From the cell containing the given text, extract its center point as (X, Y) coordinate. 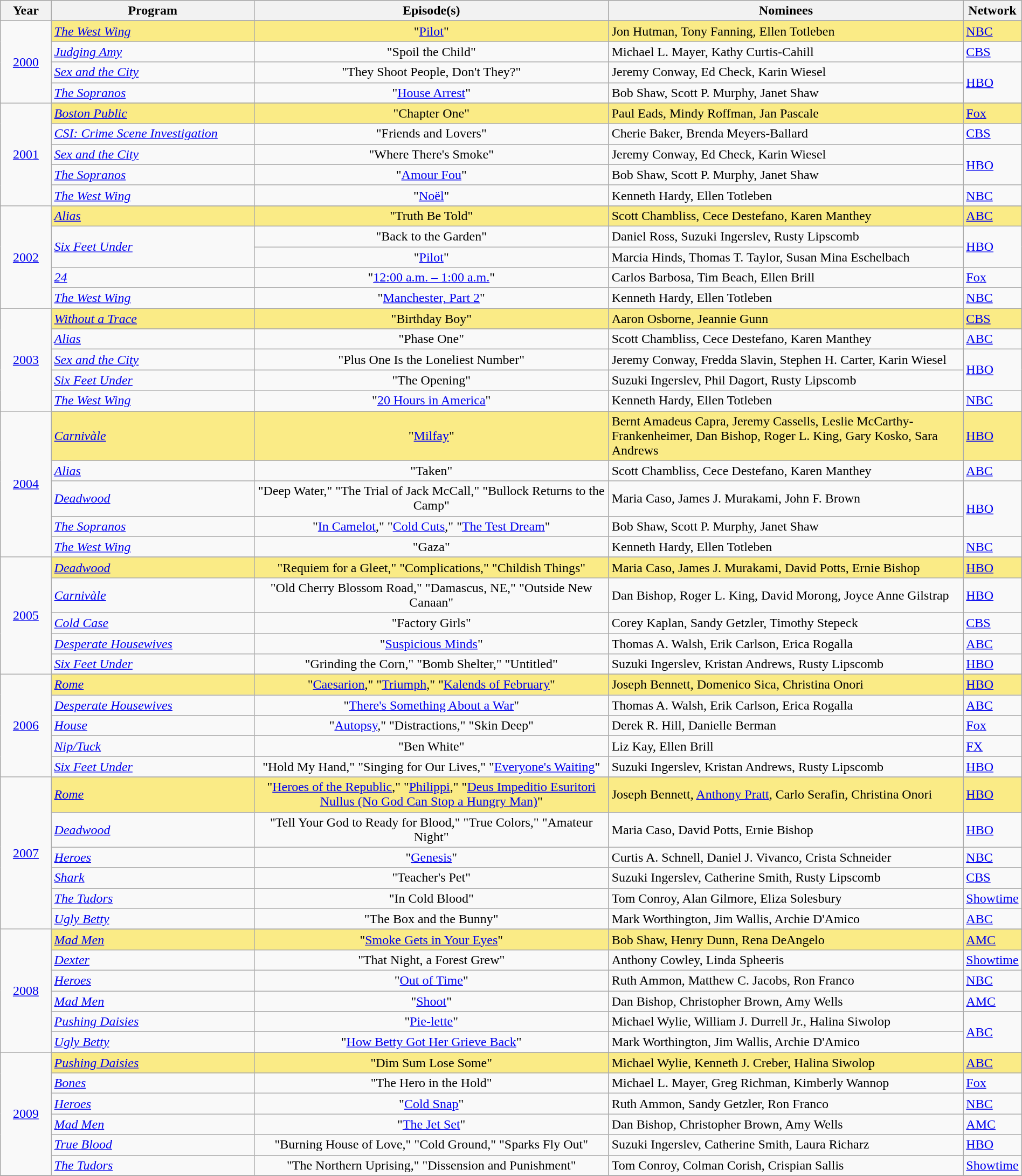
"Requiem for a Gleet," "Complications," "Childish Things" (431, 567)
"The Opening" (431, 380)
"Gaza" (431, 547)
Ruth Ammon, Matthew C. Jacobs, Ron Franco (786, 980)
Marcia Hinds, Thomas T. Taylor, Susan Mina Eschelbach (786, 257)
Joseph Bennett, Domenico Sica, Christina Onori (786, 685)
2007 (26, 853)
Dan Bishop, Roger L. King, David Morong, Joyce Anne Gilstrap (786, 595)
Bob Shaw, Henry Dunn, Rena DeAngelo (786, 939)
"Heroes of the Republic," "Philippi," "Deus Impeditio Esuritori Nullus (No God Can Stop a Hungry Man)" (431, 795)
Without a Trace (153, 319)
2003 (26, 360)
Bones (153, 1083)
"Shoot" (431, 1001)
Dexter (153, 960)
"The Box and the Bunny" (431, 919)
"Amour Fou" (431, 175)
CSI: Crime Scene Investigation (153, 134)
"That Night, a Forest Grew" (431, 960)
Judging Amy (153, 52)
"Caesarion," "Triumph," "Kalends of February" (431, 685)
Tom Conroy, Colman Corish, Crispian Sallis (786, 1165)
Maria Caso, David Potts, Ernie Bishop (786, 829)
Cold Case (153, 623)
Carlos Barbosa, Tim Beach, Ellen Brill (786, 278)
Jeremy Conway, Fredda Slavin, Stephen H. Carter, Karin Wiesel (786, 360)
"House Arrest" (431, 93)
Program (153, 11)
"The Northern Uprising," "Dissension and Punishment" (431, 1165)
"Cold Snap" (431, 1104)
Michael L. Mayer, Greg Richman, Kimberly Wannop (786, 1083)
"Spoil the Child" (431, 52)
House (153, 726)
"Dim Sum Lose Some" (431, 1063)
"Birthday Boy" (431, 319)
Curtis A. Schnell, Daniel J. Vivanco, Crista Schneider (786, 857)
"Hold My Hand," "Singing for Our Lives," "Everyone's Waiting" (431, 767)
"Manchester, Part 2" (431, 298)
"Noël" (431, 195)
Paul Eads, Mindy Roffman, Jan Pascale (786, 113)
Daniel Ross, Suzuki Ingerslev, Rusty Lipscomb (786, 236)
"Ben White" (431, 746)
"Out of Time" (431, 980)
"Suspicious Minds" (431, 643)
"There's Something About a War" (431, 705)
Suzuki Ingerslev, Phil Dagort, Rusty Lipscomb (786, 380)
"20 Hours in America" (431, 401)
"Burning House of Love," "Cold Ground," "Sparks Fly Out" (431, 1145)
Michael Wylie, Kenneth J. Creber, Halina Siwolop (786, 1063)
"Grinding the Corn," "Bomb Shelter," "Untitled" (431, 664)
Jon Hutman, Tony Fanning, Ellen Totleben (786, 31)
"Genesis" (431, 857)
"Milfay" (431, 436)
"Tell Your God to Ready for Blood," "True Colors," "Amateur Night" (431, 829)
Maria Caso, James J. Murakami, David Potts, Ernie Bishop (786, 567)
Boston Public (153, 113)
"The Hero in the Hold" (431, 1083)
Aaron Osborne, Jeannie Gunn (786, 319)
"How Betty Got Her Grieve Back" (431, 1042)
"Old Cherry Blossom Road," "Damascus, NE," "Outside New Canaan" (431, 595)
2002 (26, 257)
"Plus One Is the Loneliest Number" (431, 360)
Anthony Cowley, Linda Spheeris (786, 960)
2000 (26, 62)
Cherie Baker, Brenda Meyers-Ballard (786, 134)
Suzuki Ingerslev, Catherine Smith, Laura Richarz (786, 1145)
Corey Kaplan, Sandy Getzler, Timothy Stepeck (786, 623)
24 (153, 278)
"In Camelot," "Cold Cuts," "The Test Dream" (431, 526)
Michael L. Mayer, Kathy Curtis-Cahill (786, 52)
Joseph Bennett, Anthony Pratt, Carlo Serafin, Christina Onori (786, 795)
"Where There's Smoke" (431, 154)
Nominees (786, 11)
FX (992, 746)
"Pie-lette" (431, 1022)
"Truth Be Told" (431, 216)
Year (26, 11)
"Smoke Gets in Your Eyes" (431, 939)
Bernt Amadeus Capra, Jeremy Cassells, Leslie McCarthy-Frankenheimer, Dan Bishop, Roger L. King, Gary Kosko, Sara Andrews (786, 436)
"Friends and Lovers" (431, 134)
Episode(s) (431, 11)
"Back to the Garden" (431, 236)
"They Shoot People, Don't They?" (431, 72)
2006 (26, 726)
2009 (26, 1114)
"Teacher's Pet" (431, 878)
"The Jet Set" (431, 1124)
Shark (153, 878)
"Autopsy," "Distractions," "Skin Deep" (431, 726)
Liz Kay, Ellen Brill (786, 746)
Maria Caso, James J. Murakami, John F. Brown (786, 498)
2001 (26, 154)
Ruth Ammon, Sandy Getzler, Ron Franco (786, 1104)
Suzuki Ingerslev, Catherine Smith, Rusty Lipscomb (786, 878)
Nip/Tuck (153, 746)
"In Cold Blood" (431, 898)
"12:00 a.m. – 1:00 a.m." (431, 278)
Tom Conroy, Alan Gilmore, Eliza Solesbury (786, 898)
Michael Wylie, William J. Durrell Jr., Halina Siwolop (786, 1022)
Derek R. Hill, Danielle Berman (786, 726)
"Taken" (431, 471)
"Deep Water," "The Trial of Jack McCall," "Bullock Returns to the Camp" (431, 498)
"Chapter One" (431, 113)
2004 (26, 484)
True Blood (153, 1145)
"Factory Girls" (431, 623)
"Phase One" (431, 339)
2008 (26, 991)
Network (992, 11)
2005 (26, 616)
